Provide the (x, y) coordinate of the cell's center where the given text is located.  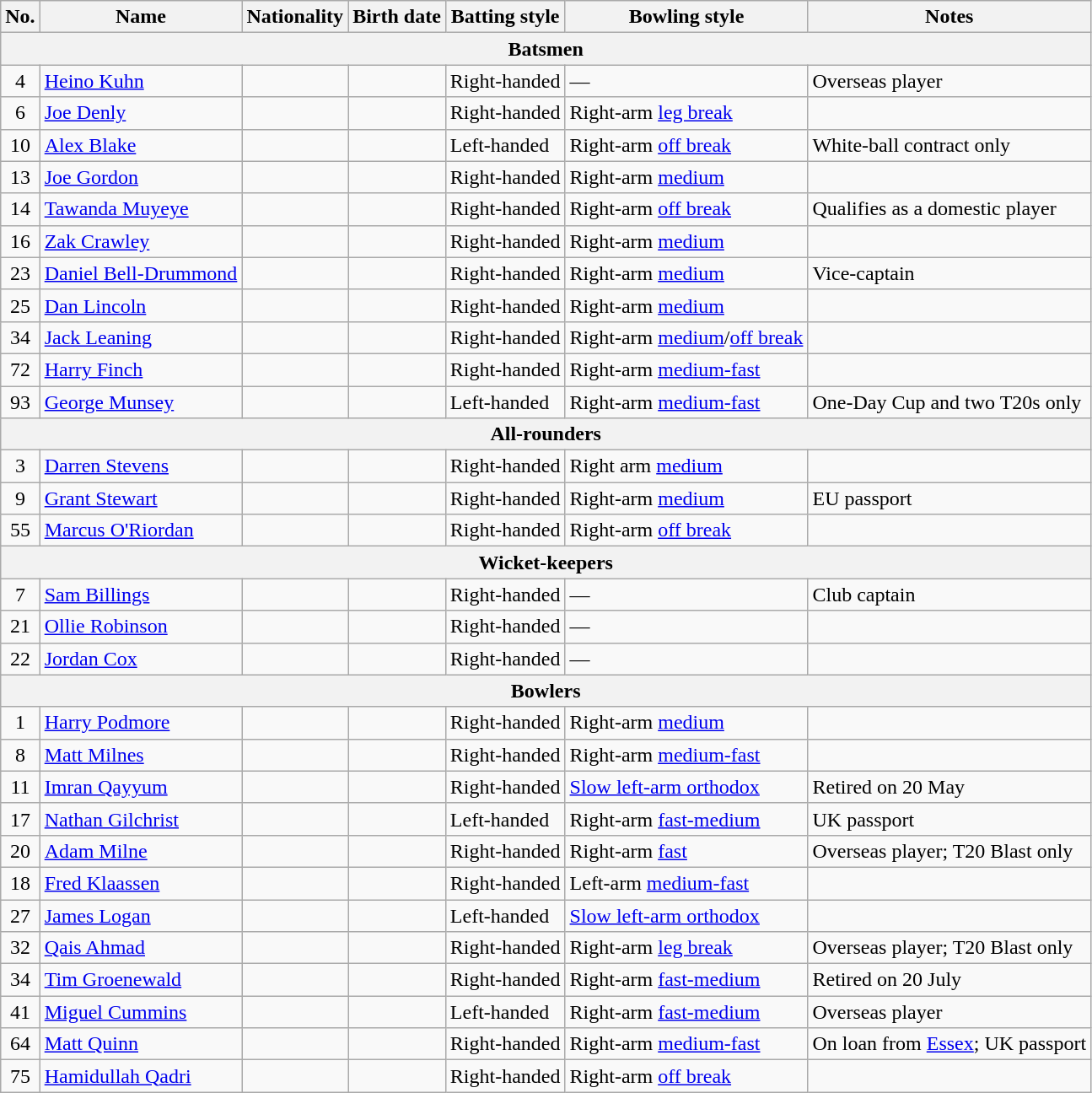
Adam Milne (141, 851)
George Munsey (141, 402)
11 (20, 787)
Batsmen (546, 49)
16 (20, 241)
Darren Stevens (141, 466)
32 (20, 948)
On loan from Essex; UK passport (949, 1044)
20 (20, 851)
72 (20, 369)
21 (20, 627)
Club captain (949, 595)
Daniel Bell-Drummond (141, 273)
22 (20, 659)
Grant Stewart (141, 498)
Bowling style (686, 17)
Vice-captain (949, 273)
Birth date (397, 17)
Bowlers (546, 691)
Name (141, 17)
Hamidullah Qadri (141, 1076)
Alex Blake (141, 145)
1 (20, 723)
64 (20, 1044)
4 (20, 81)
18 (20, 883)
Jack Leaning (141, 337)
9 (20, 498)
Dan Lincoln (141, 305)
13 (20, 177)
Harry Finch (141, 369)
Marcus O'Riordan (141, 530)
8 (20, 755)
6 (20, 113)
25 (20, 305)
Matt Milnes (141, 755)
Notes (949, 17)
James Logan (141, 915)
Right-arm fast (686, 851)
Imran Qayyum (141, 787)
Joe Denly (141, 113)
Fred Klaassen (141, 883)
Left-arm medium-fast (686, 883)
27 (20, 915)
Zak Crawley (141, 241)
All-rounders (546, 434)
Nationality (295, 17)
Sam Billings (141, 595)
Retired on 20 July (949, 980)
14 (20, 209)
Batting style (505, 17)
41 (20, 1012)
Harry Podmore (141, 723)
Tawanda Muyeye (141, 209)
Tim Groenewald (141, 980)
Ollie Robinson (141, 627)
Qualifies as a domestic player (949, 209)
UK passport (949, 819)
55 (20, 530)
White-ball contract only (949, 145)
Retired on 20 May (949, 787)
93 (20, 402)
No. (20, 17)
Qais Ahmad (141, 948)
Right arm medium (686, 466)
3 (20, 466)
Jordan Cox (141, 659)
10 (20, 145)
75 (20, 1076)
17 (20, 819)
23 (20, 273)
Wicket-keepers (546, 563)
Right-arm medium/off break (686, 337)
EU passport (949, 498)
Joe Gordon (141, 177)
One-Day Cup and two T20s only (949, 402)
Miguel Cummins (141, 1012)
Heino Kuhn (141, 81)
Nathan Gilchrist (141, 819)
Matt Quinn (141, 1044)
7 (20, 595)
